Extract the (X, Y) coordinate from the center of the cell holding the provided text.  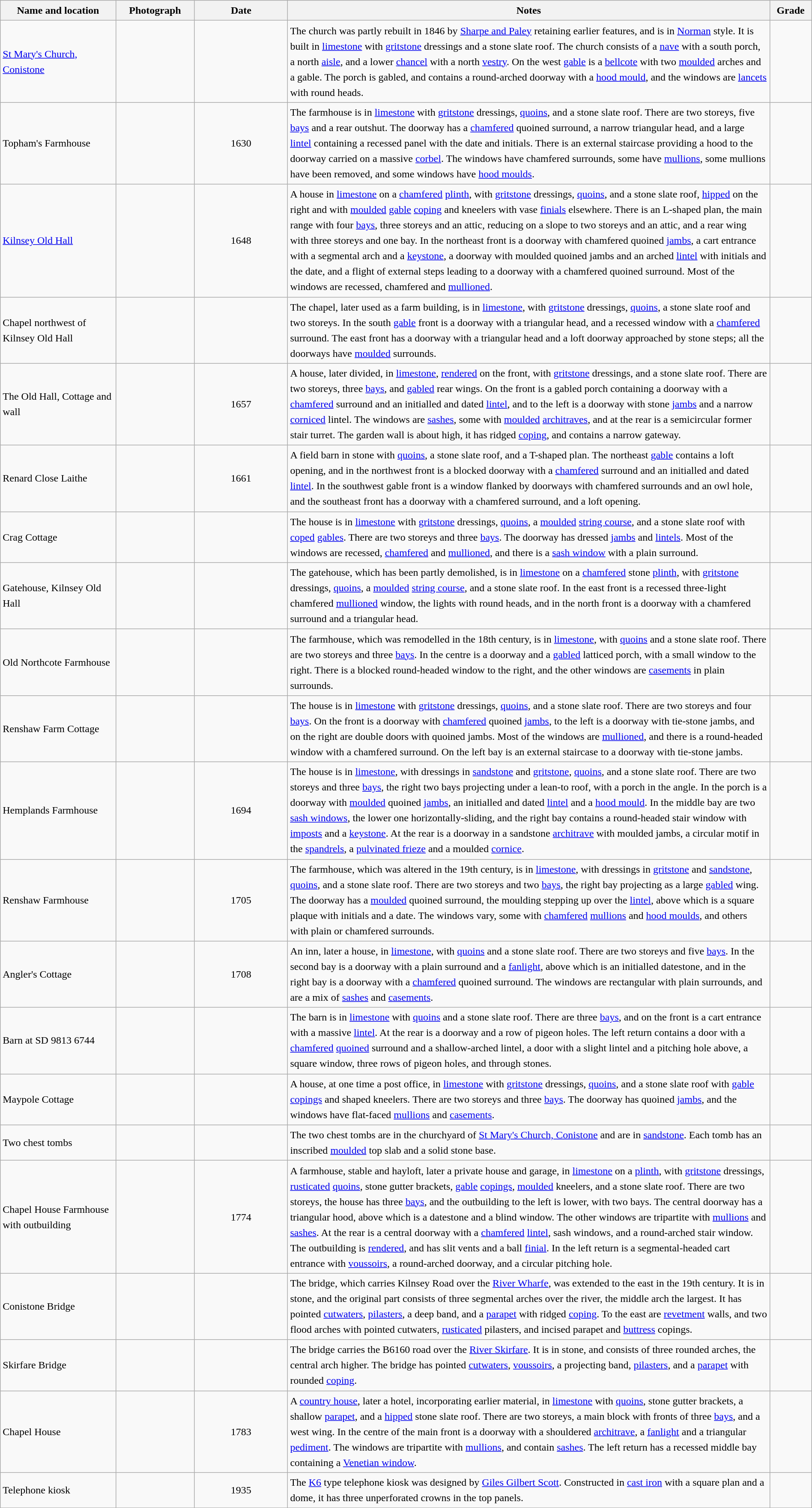
Photograph (155, 10)
St Mary's Church, Conistone (58, 62)
1935 (241, 1490)
Angler's Cottage (58, 974)
Telephone kiosk (58, 1490)
Crag Cottage (58, 537)
Notes (528, 10)
Name and location (58, 10)
Conistone Bridge (58, 1307)
1783 (241, 1432)
Chapel House (58, 1432)
Renshaw Farm Cottage (58, 728)
Two chest tombs (58, 1143)
Hemplands Farmhouse (58, 811)
1657 (241, 404)
1705 (241, 901)
Maypole Cottage (58, 1099)
Topham's Farmhouse (58, 143)
Barn at SD 9813 6744 (58, 1041)
Date (241, 10)
1708 (241, 974)
1648 (241, 241)
Gatehouse, Kilnsey Old Hall (58, 595)
Kilnsey Old Hall (58, 241)
Grade (791, 10)
Renard Close Laithe (58, 478)
1774 (241, 1217)
Renshaw Farmhouse (58, 901)
Chapel northwest of Kilnsey Old Hall (58, 330)
Skirfare Bridge (58, 1365)
1661 (241, 478)
Chapel House Farmhouse with outbuilding (58, 1217)
1694 (241, 811)
The Old Hall, Cottage and wall (58, 404)
Old Northcote Farmhouse (58, 662)
1630 (241, 143)
